Determine the [X, Y] coordinate at the center of the cell enclosing the given text.  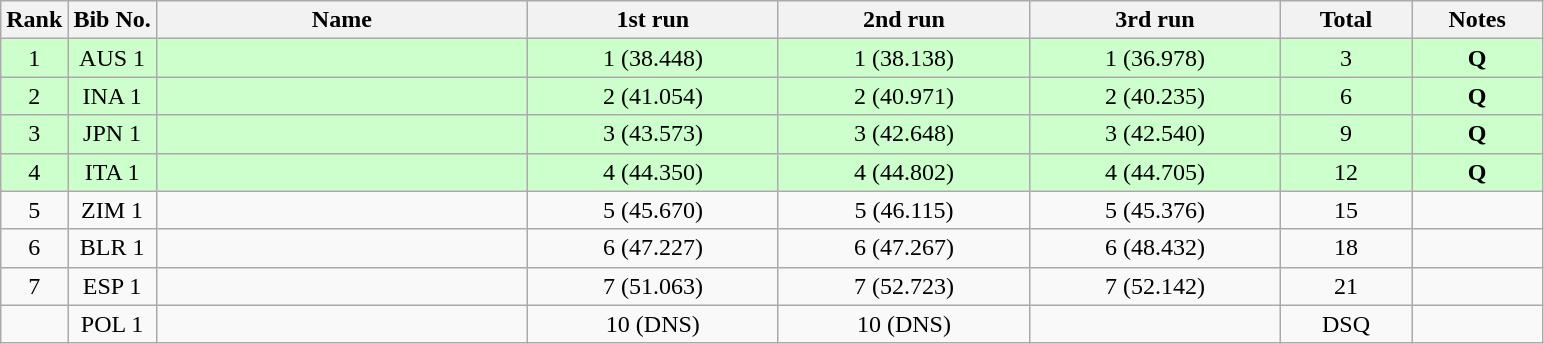
7 (51.063) [652, 286]
2 (41.054) [652, 96]
6 (47.227) [652, 248]
ZIM 1 [112, 210]
Rank [34, 20]
7 (52.142) [1154, 286]
1st run [652, 20]
9 [1346, 134]
18 [1346, 248]
5 (45.670) [652, 210]
4 (44.705) [1154, 172]
1 (38.138) [904, 58]
POL 1 [112, 324]
1 (38.448) [652, 58]
2nd run [904, 20]
7 (52.723) [904, 286]
JPN 1 [112, 134]
ITA 1 [112, 172]
3rd run [1154, 20]
Name [342, 20]
AUS 1 [112, 58]
4 [34, 172]
ESP 1 [112, 286]
5 (45.376) [1154, 210]
INA 1 [112, 96]
3 (42.540) [1154, 134]
4 (44.350) [652, 172]
6 (47.267) [904, 248]
2 (40.235) [1154, 96]
5 (46.115) [904, 210]
2 (40.971) [904, 96]
1 (36.978) [1154, 58]
15 [1346, 210]
2 [34, 96]
Bib No. [112, 20]
Total [1346, 20]
5 [34, 210]
Notes [1478, 20]
DSQ [1346, 324]
6 (48.432) [1154, 248]
21 [1346, 286]
4 (44.802) [904, 172]
BLR 1 [112, 248]
3 (43.573) [652, 134]
7 [34, 286]
1 [34, 58]
3 (42.648) [904, 134]
12 [1346, 172]
